Search for the cell housing the specified text and yield its [X, Y] center coordinate. 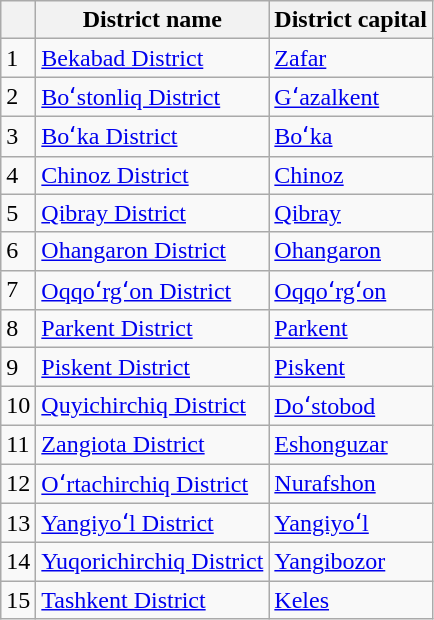
3 [18, 136]
Yangiyoʻl [351, 523]
Piskent District [152, 367]
Ohangaron [351, 251]
District capital [351, 20]
7 [18, 290]
1 [18, 58]
Qibray District [152, 213]
Piskent [351, 367]
Zangiota District [152, 444]
Oqqoʻrgʻon [351, 290]
Parkent [351, 329]
Chinoz [351, 175]
9 [18, 367]
Qibray [351, 213]
Tashkent District [152, 600]
Oʻrtachirchiq District [152, 484]
Oqqoʻrgʻon District [152, 290]
Boʻka [351, 136]
10 [18, 406]
5 [18, 213]
Bekabad District [152, 58]
Nurafshon [351, 484]
6 [18, 251]
Eshonguzar [351, 444]
Boʻstonliq District [152, 97]
Yangibozor [351, 562]
Zafar [351, 58]
Quyichirchiq District [152, 406]
2 [18, 97]
13 [18, 523]
15 [18, 600]
Boʻka District [152, 136]
District name [152, 20]
12 [18, 484]
Gʻazalkent [351, 97]
Parkent District [152, 329]
8 [18, 329]
Keles [351, 600]
4 [18, 175]
Yangiyoʻl District [152, 523]
Doʻstobod [351, 406]
Yuqorichirchiq District [152, 562]
Ohangaron District [152, 251]
11 [18, 444]
Chinoz District [152, 175]
14 [18, 562]
